Capture the cell that displays the provided text and extract its [X, Y] central coordinate. 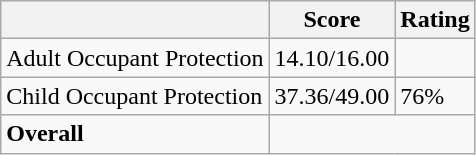
Score [332, 20]
Overall [135, 134]
76% [435, 96]
14.10/16.00 [332, 58]
Child Occupant Protection [135, 96]
37.36/49.00 [332, 96]
Adult Occupant Protection [135, 58]
Rating [435, 20]
